Pinpoint the cell where the given text exists, returning its [x, y] midpoint coordinate. 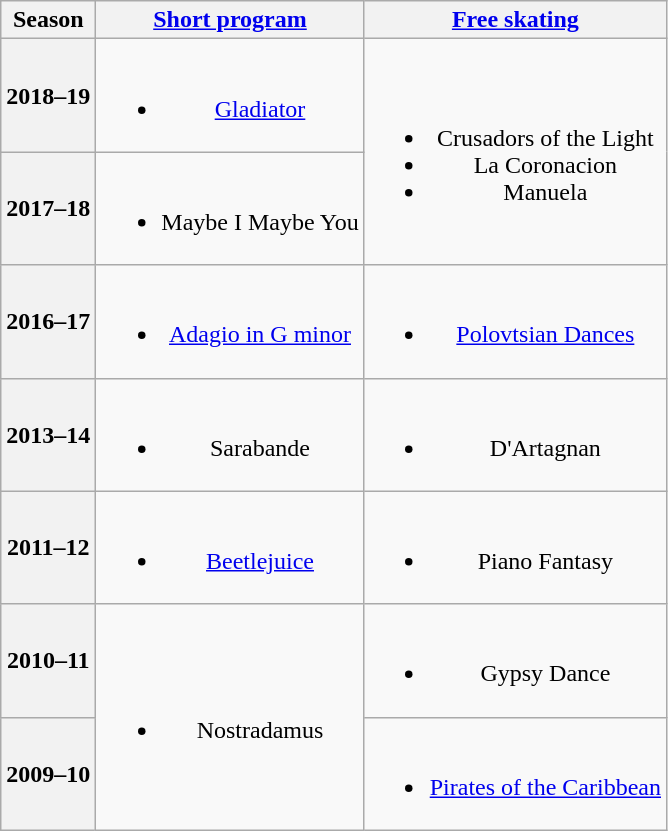
Season [48, 20]
Piano Fantasy [515, 548]
Pirates of the Caribbean [515, 774]
Sarabande [230, 434]
2017–18 [48, 208]
Short program [230, 20]
Beetlejuice [230, 548]
2013–14 [48, 434]
2010–11 [48, 660]
Gypsy Dance [515, 660]
Crusadors of the Light La Coronacion Manuela [515, 152]
2011–12 [48, 548]
Nostradamus [230, 717]
Adagio in G minor [230, 322]
2016–17 [48, 322]
2009–10 [48, 774]
2018–19 [48, 96]
D'Artagnan [515, 434]
Gladiator [230, 96]
Maybe I Maybe You [230, 208]
Free skating [515, 20]
Polovtsian Dances [515, 322]
